Search for the cell housing the specified text and yield its (x, y) center coordinate. 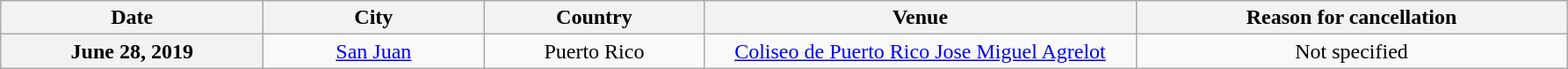
San Juan (374, 51)
Not specified (1351, 51)
Puerto Rico (594, 51)
Reason for cancellation (1351, 18)
City (374, 18)
Venue (921, 18)
Date (132, 18)
Coliseo de Puerto Rico Jose Miguel Agrelot (921, 51)
Country (594, 18)
June 28, 2019 (132, 51)
